For the text-containing cell, return its midpoint in [x, y] coordinate format. 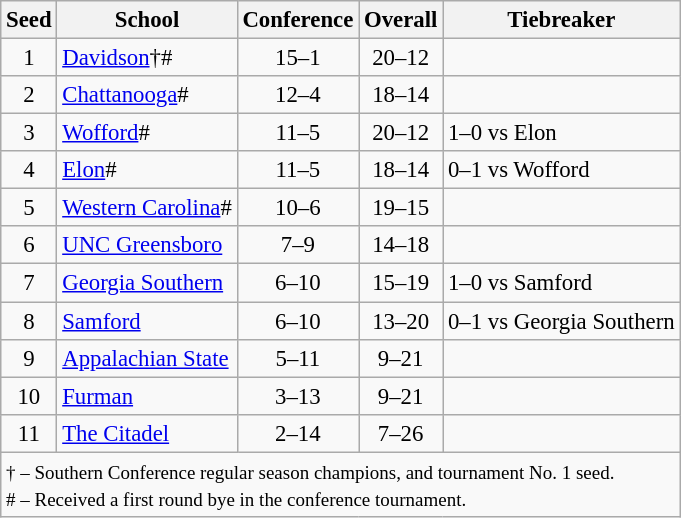
8 [29, 321]
19–15 [401, 208]
Elon# [147, 170]
0–1 vs Wofford [562, 170]
4 [29, 170]
15–19 [401, 283]
1 [29, 58]
Samford [147, 321]
1–0 vs Elon [562, 133]
13–20 [401, 321]
Georgia Southern [147, 283]
15–1 [298, 58]
5–11 [298, 358]
14–18 [401, 245]
10 [29, 396]
0–1 vs Georgia Southern [562, 321]
2 [29, 95]
7–26 [401, 433]
7–9 [298, 245]
Conference [298, 20]
2–14 [298, 433]
† – Southern Conference regular season champions, and tournament No. 1 seed.# – Received a first round bye in the conference tournament. [340, 484]
3–13 [298, 396]
Tiebreaker [562, 20]
11 [29, 433]
Overall [401, 20]
5 [29, 208]
10–6 [298, 208]
The Citadel [147, 433]
6 [29, 245]
1–0 vs Samford [562, 283]
UNC Greensboro [147, 245]
Furman [147, 396]
Seed [29, 20]
12–4 [298, 95]
Davidson†# [147, 58]
Wofford# [147, 133]
Chattanooga# [147, 95]
9 [29, 358]
School [147, 20]
3 [29, 133]
7 [29, 283]
Western Carolina# [147, 208]
Appalachian State [147, 358]
